Return (X, Y) of the center of cell containing provided text 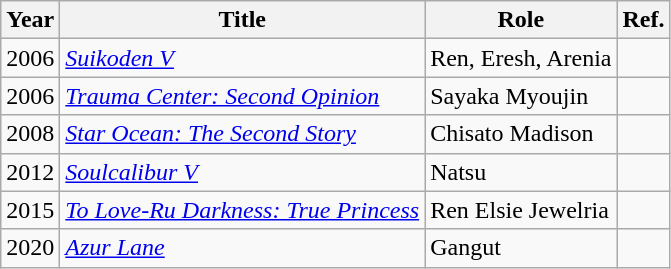
2020 (30, 248)
2008 (30, 134)
Chisato Madison (521, 134)
Trauma Center: Second Opinion (242, 96)
To Love-Ru Darkness: True Princess (242, 210)
Ref. (644, 20)
Star Ocean: The Second Story (242, 134)
Ren Elsie Jewelria (521, 210)
Gangut (521, 248)
Sayaka Myoujin (521, 96)
Title (242, 20)
Natsu (521, 172)
Role (521, 20)
Year (30, 20)
2015 (30, 210)
Suikoden V (242, 58)
2012 (30, 172)
Azur Lane (242, 248)
Ren, Eresh, Arenia (521, 58)
Soulcalibur V (242, 172)
